Capture the cell that displays the provided text and extract its (x, y) central coordinate. 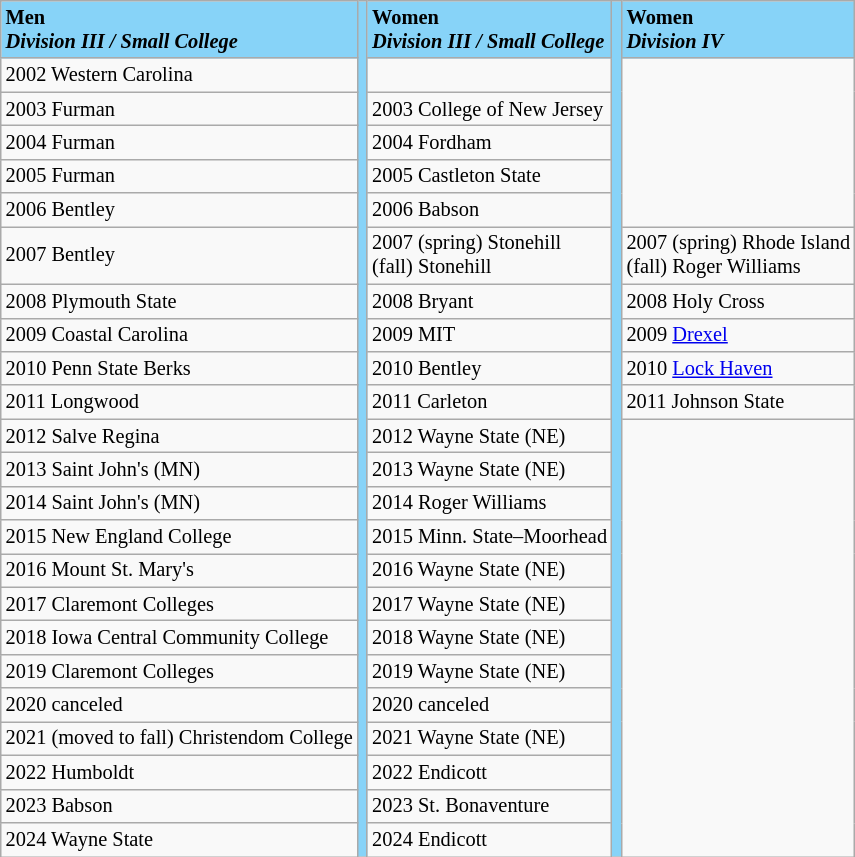
2008 Plymouth State (180, 301)
2022 Endicott (490, 772)
2009 Drexel (738, 335)
2023 Babson (180, 806)
2022 Humboldt (180, 772)
2011 Carleton (490, 402)
2012 Salve Regina (180, 436)
WomenDivision IV (738, 29)
2018 Iowa Central Community College (180, 637)
2010 Bentley (490, 368)
2009 Coastal Carolina (180, 335)
2014 Saint John's (MN) (180, 503)
2007 (spring) Rhode Island(fall) Roger Williams (738, 255)
2002 Western Carolina (180, 75)
2017 Claremont Colleges (180, 604)
2004 Fordham (490, 142)
2006 Babson (490, 210)
2017 Wayne State (NE) (490, 604)
2019 Wayne State (NE) (490, 671)
2021 (moved to fall) Christendom College (180, 738)
2007 Bentley (180, 255)
2003 College of New Jersey (490, 109)
2010 Lock Haven (738, 368)
2007 (spring) Stonehill(fall) Stonehill (490, 255)
2016 Wayne State (NE) (490, 570)
2008 Bryant (490, 301)
2005 Castleton State (490, 176)
2024 Wayne State (180, 839)
2012 Wayne State (NE) (490, 436)
2016 Mount St. Mary's (180, 570)
2014 Roger Williams (490, 503)
MenDivision III / Small College (180, 29)
2006 Bentley (180, 210)
2024 Endicott (490, 839)
2004 Furman (180, 142)
2011 Longwood (180, 402)
2010 Penn State Berks (180, 368)
2011 Johnson State (738, 402)
2019 Claremont Colleges (180, 671)
2021 Wayne State (NE) (490, 738)
2008 Holy Cross (738, 301)
2013 Wayne State (NE) (490, 469)
2023 St. Bonaventure (490, 806)
2005 Furman (180, 176)
WomenDivision III / Small College (490, 29)
2013 Saint John's (MN) (180, 469)
2018 Wayne State (NE) (490, 637)
2003 Furman (180, 109)
2015 Minn. State–Moorhead (490, 537)
2009 MIT (490, 335)
2015 New England College (180, 537)
